For the text-containing cell, return its midpoint in (X, Y) coordinate format. 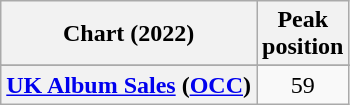
Chart (2022) (129, 34)
59 (303, 85)
Peakposition (303, 34)
UK Album Sales (OCC) (129, 85)
